Locate the cell with the specified text and output its (x, y) center coordinate. 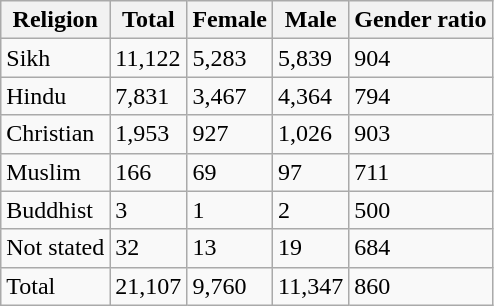
500 (420, 210)
Christian (56, 134)
903 (420, 134)
2 (311, 210)
4,364 (311, 96)
3,467 (230, 96)
11,122 (148, 58)
13 (230, 248)
Male (311, 20)
11,347 (311, 286)
1,953 (148, 134)
Hindu (56, 96)
Gender ratio (420, 20)
3 (148, 210)
7,831 (148, 96)
5,839 (311, 58)
69 (230, 172)
9,760 (230, 286)
684 (420, 248)
Buddhist (56, 210)
Not stated (56, 248)
860 (420, 286)
927 (230, 134)
711 (420, 172)
97 (311, 172)
32 (148, 248)
Religion (56, 20)
166 (148, 172)
1 (230, 210)
21,107 (148, 286)
1,026 (311, 134)
5,283 (230, 58)
Sikh (56, 58)
Female (230, 20)
794 (420, 96)
Muslim (56, 172)
19 (311, 248)
904 (420, 58)
